Capture the cell that displays the provided text and extract its [X, Y] central coordinate. 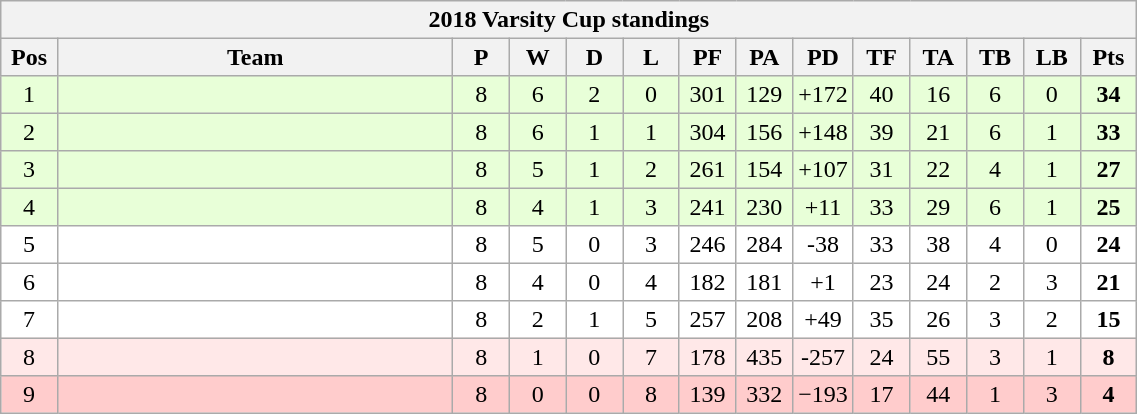
PA [764, 56]
241 [708, 206]
139 [708, 394]
PF [708, 56]
-257 [824, 356]
154 [764, 170]
2018 Varsity Cup standings [569, 20]
25 [1108, 206]
9 [30, 394]
PD [824, 56]
P [482, 56]
230 [764, 206]
38 [938, 244]
55 [938, 356]
W [538, 56]
435 [764, 356]
TA [938, 56]
Pts [1108, 56]
261 [708, 170]
29 [938, 206]
304 [708, 132]
+49 [824, 318]
+1 [824, 282]
Team [254, 56]
34 [1108, 94]
23 [882, 282]
26 [938, 318]
−193 [824, 394]
17 [882, 394]
22 [938, 170]
181 [764, 282]
L [652, 56]
27 [1108, 170]
156 [764, 132]
332 [764, 394]
31 [882, 170]
178 [708, 356]
Pos [30, 56]
D [594, 56]
301 [708, 94]
LB [1052, 56]
40 [882, 94]
39 [882, 132]
+148 [824, 132]
257 [708, 318]
TB [996, 56]
44 [938, 394]
+107 [824, 170]
35 [882, 318]
TF [882, 56]
284 [764, 244]
129 [764, 94]
246 [708, 244]
182 [708, 282]
+11 [824, 206]
208 [764, 318]
+172 [824, 94]
-38 [824, 244]
15 [1108, 318]
16 [938, 94]
